For the text-containing cell, return its midpoint in [X, Y] coordinate format. 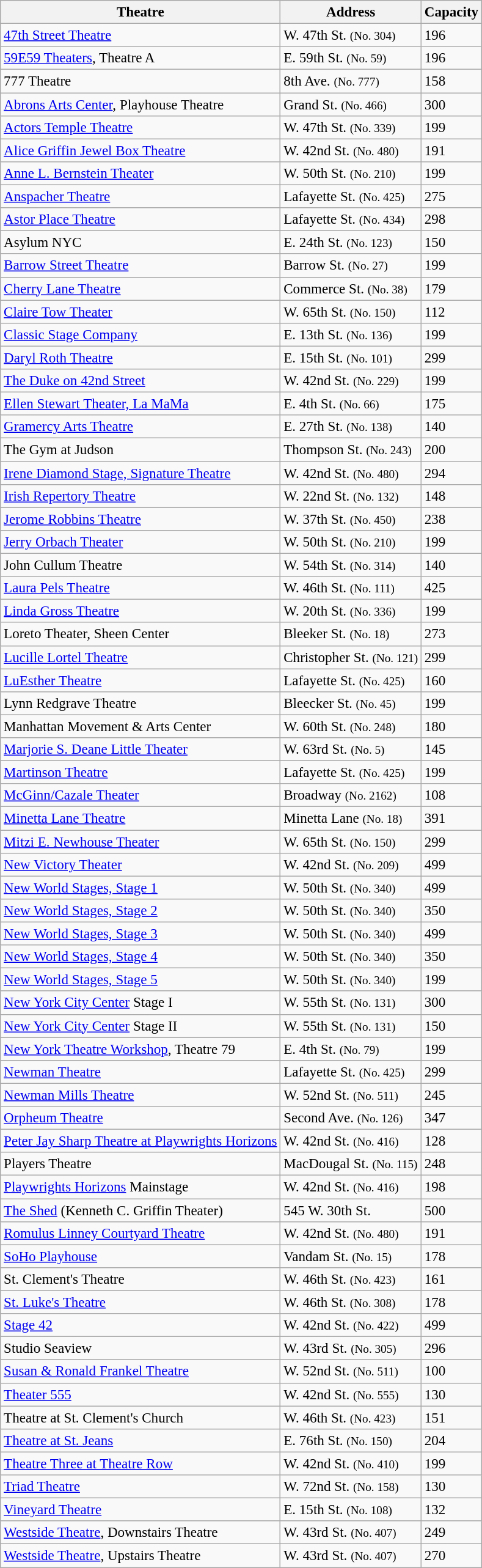
Anne L. Bernstein Theater [141, 174]
St. Clement's Theatre [141, 1279]
179 [451, 289]
Lynn Redgrave Theatre [141, 704]
Second Ave. (No. 126) [351, 1118]
Commerce St. (No. 38) [351, 289]
148 [451, 496]
161 [451, 1279]
238 [451, 519]
108 [451, 795]
Classic Stage Company [141, 335]
Cherry Lane Theatre [141, 289]
270 [451, 1556]
New World Stages, Stage 4 [141, 957]
Stage 42 [141, 1325]
273 [451, 635]
Orpheum Theatre [141, 1118]
Playwrights Horizons Mainstage [141, 1187]
Gramercy Arts Theatre [141, 427]
248 [451, 1164]
W. 20th St. (No. 336) [351, 611]
New York City Center Stage I [141, 1003]
E. 59th St. (No. 59) [351, 58]
Astor Place Theatre [141, 219]
Triad Theatre [141, 1487]
294 [451, 473]
New York City Center Stage II [141, 1026]
Minetta Lane Theatre [141, 819]
New World Stages, Stage 3 [141, 934]
245 [451, 1095]
E. 15th St. (No. 101) [351, 358]
Newman Theatre [141, 1072]
175 [451, 404]
Marjorie S. Deane Little Theater [141, 749]
The Duke on 42nd Street [141, 381]
151 [451, 1418]
Grand St. (No. 466) [351, 105]
Theatre at St. Clement's Church [141, 1418]
200 [451, 450]
Asylum NYC [141, 243]
Christopher St. (No. 121) [351, 657]
Daryl Roth Theatre [141, 358]
New World Stages, Stage 5 [141, 980]
Players Theatre [141, 1164]
Claire Tow Theater [141, 312]
Barrow Street Theatre [141, 266]
Minetta Lane (No. 18) [351, 819]
St. Luke's Theatre [141, 1303]
158 [451, 81]
160 [451, 680]
Jerome Robbins Theatre [141, 519]
204 [451, 1441]
275 [451, 197]
John Cullum Theatre [141, 565]
777 Theatre [141, 81]
Westside Theatre, Upstairs Theatre [141, 1556]
New Victory Theater [141, 865]
100 [451, 1372]
Theatre at St. Jeans [141, 1441]
W. 63rd St. (No. 5) [351, 749]
E. 13th St. (No. 136) [351, 335]
Linda Gross Theatre [141, 611]
W. 47th St. (No. 339) [351, 128]
E. 15th St. (No. 108) [351, 1510]
Irene Diamond Stage, Signature Theatre [141, 473]
Actors Temple Theatre [141, 128]
391 [451, 819]
E. 24th St. (No. 123) [351, 243]
Peter Jay Sharp Theatre at Playwrights Horizons [141, 1141]
W. 42nd St. (No. 229) [351, 381]
Theater 555 [141, 1394]
Manhattan Movement & Arts Center [141, 726]
Westside Theatre, Downstairs Theatre [141, 1533]
Vandam St. (No. 15) [351, 1256]
Susan & Ronald Frankel Theatre [141, 1372]
W. 46th St. (No. 308) [351, 1303]
E. 4th St. (No. 66) [351, 404]
249 [451, 1533]
W. 42nd St. (No. 209) [351, 865]
180 [451, 726]
Newman Mills Theatre [141, 1095]
Mitzi E. Newhouse Theater [141, 842]
McGinn/Cazale Theater [141, 795]
145 [451, 749]
Bleeker St. (No. 18) [351, 635]
545 W. 30th St. [351, 1210]
Ellen Stewart Theater, La MaMa [141, 404]
112 [451, 312]
425 [451, 588]
132 [451, 1510]
SoHo Playhouse [141, 1256]
W. 47th St. (No. 304) [351, 35]
New York Theatre Workshop, Theatre 79 [141, 1049]
New World Stages, Stage 2 [141, 911]
W. 42nd St. (No. 422) [351, 1325]
The Gym at Judson [141, 450]
Lucille Lortel Theatre [141, 657]
Capacity [451, 12]
W. 37th St. (No. 450) [351, 519]
W. 43rd St. (No. 305) [351, 1349]
298 [451, 219]
New World Stages, Stage 1 [141, 888]
E. 4th St. (No. 79) [351, 1049]
347 [451, 1118]
Anspacher Theatre [141, 197]
Bleecker St. (No. 45) [351, 704]
Barrow St. (No. 27) [351, 266]
W. 42nd St. (No. 555) [351, 1394]
W. 42nd St. (No. 410) [351, 1463]
Martinson Theatre [141, 773]
Theatre Three at Theatre Row [141, 1463]
Studio Seaview [141, 1349]
W. 72nd St. (No. 158) [351, 1487]
Broadway (No. 2162) [351, 795]
198 [451, 1187]
296 [451, 1349]
Theatre [141, 12]
E. 76th St. (No. 150) [351, 1441]
LuEsther Theatre [141, 680]
Vineyard Theatre [141, 1510]
W. 60th St. (No. 248) [351, 726]
59E59 Theaters, Theatre A [141, 58]
Jerry Orbach Theater [141, 542]
Irish Repertory Theatre [141, 496]
Alice Griffin Jewel Box Theatre [141, 150]
E. 27th St. (No. 138) [351, 427]
Romulus Linney Courtyard Theatre [141, 1234]
500 [451, 1210]
128 [451, 1141]
Lafayette St. (No. 434) [351, 219]
47th Street Theatre [141, 35]
Address [351, 12]
W. 46th St. (No. 111) [351, 588]
Laura Pels Theatre [141, 588]
8th Ave. (No. 777) [351, 81]
Thompson St. (No. 243) [351, 450]
W. 54th St. (No. 314) [351, 565]
MacDougal St. (No. 115) [351, 1164]
Loreto Theater, Sheen Center [141, 635]
Abrons Arts Center, Playhouse Theatre [141, 105]
W. 22nd St. (No. 132) [351, 496]
The Shed (Kenneth C. Griffin Theater) [141, 1210]
